Output the (X, Y) coordinate of the center of the cell containing the given text.  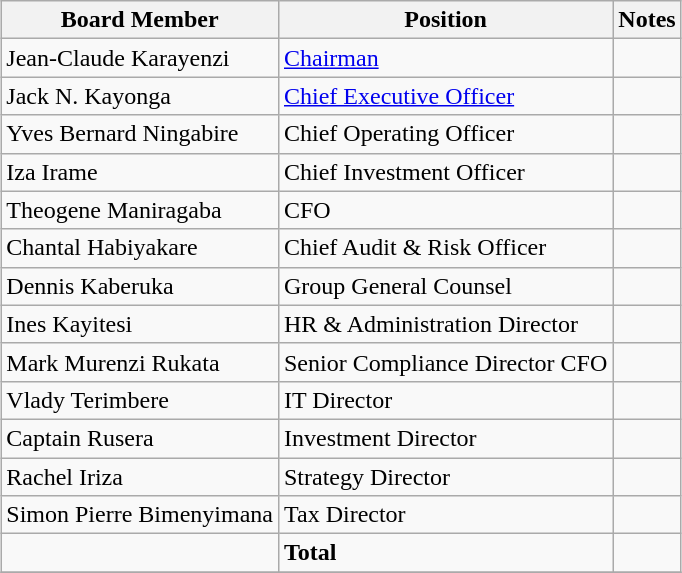
Board Member (140, 20)
Chantal Habiyakare (140, 248)
Strategy Director (445, 477)
Jack N. Kayonga (140, 96)
Notes (647, 20)
Chief Audit & Risk Officer (445, 248)
Dennis Kaberuka (140, 286)
Simon Pierre Bimenyimana (140, 515)
Investment Director (445, 438)
Tax Director (445, 515)
Jean-Claude Karayenzi (140, 58)
Theogene Maniragaba (140, 210)
Mark Murenzi Rukata (140, 362)
Position (445, 20)
Vlady Terimbere (140, 400)
Iza Irame (140, 172)
HR & Administration Director (445, 324)
Group General Counsel (445, 286)
Senior Compliance Director CFO (445, 362)
Chief Operating Officer (445, 134)
Chief Executive Officer (445, 96)
IT Director (445, 400)
Rachel Iriza (140, 477)
Ines Kayitesi (140, 324)
Chief Investment Officer (445, 172)
Chairman (445, 58)
Total (445, 553)
CFO (445, 210)
Yves Bernard Ningabire (140, 134)
Captain Rusera (140, 438)
